Locate the cell with the specified text and output its (x, y) center coordinate. 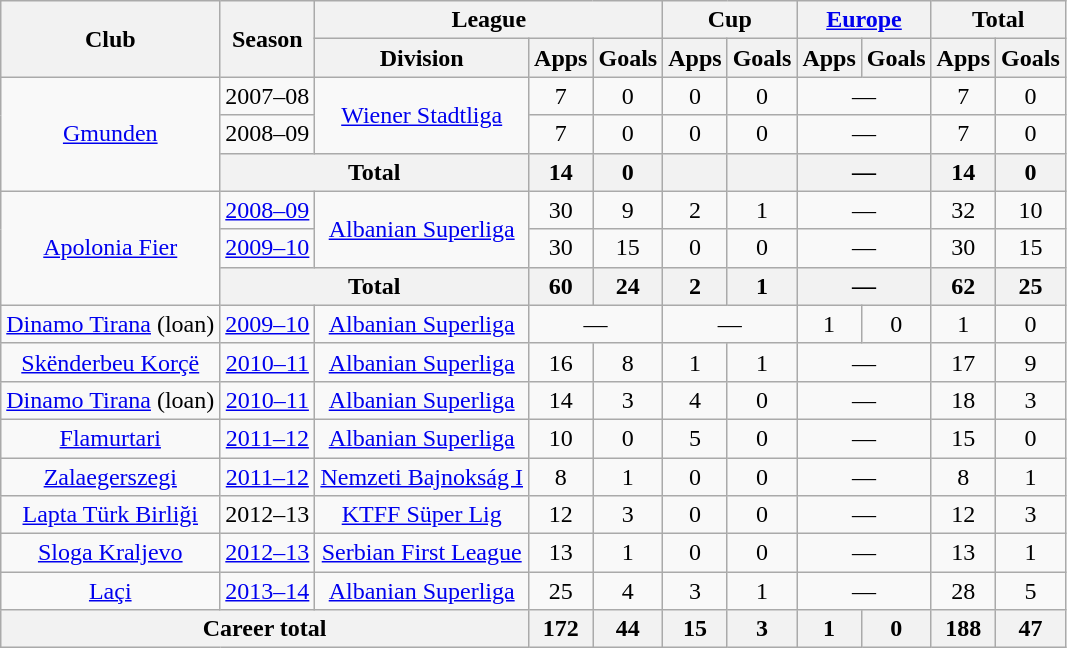
62 (963, 286)
Flamurtari (110, 438)
60 (561, 286)
Division (422, 58)
Skënderbeu Korçë (110, 362)
Laçi (110, 591)
League (489, 20)
Sloga Kraljevo (110, 553)
Cup (730, 20)
2013–14 (268, 591)
Season (268, 39)
24 (628, 286)
KTFF Süper Lig (422, 515)
188 (963, 629)
Gmunden (110, 134)
16 (561, 362)
44 (628, 629)
Serbian First League (422, 553)
2007–08 (268, 96)
Career total (265, 629)
18 (963, 400)
28 (963, 591)
47 (1031, 629)
Europe (864, 20)
Club (110, 39)
Wiener Stadtliga (422, 115)
Lapta Türk Birliği (110, 515)
32 (963, 210)
Zalaegerszegi (110, 477)
172 (561, 629)
Nemzeti Bajnokság I (422, 477)
Apolonia Fier (110, 248)
17 (963, 362)
